Pinpoint the cell where the given text exists, returning its (X, Y) midpoint coordinate. 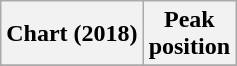
Chart (2018) (72, 34)
Peakposition (189, 34)
